From the cell containing the given text, extract its center point as [X, Y] coordinate. 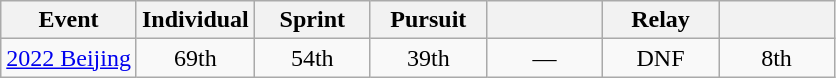
Sprint [312, 20]
54th [312, 58]
DNF [660, 58]
— [544, 58]
Pursuit [428, 20]
8th [777, 58]
39th [428, 58]
Event [69, 20]
Relay [660, 20]
2022 Beijing [69, 58]
69th [195, 58]
Individual [195, 20]
